Extract the [X, Y] coordinate from the center of the cell holding the provided text.  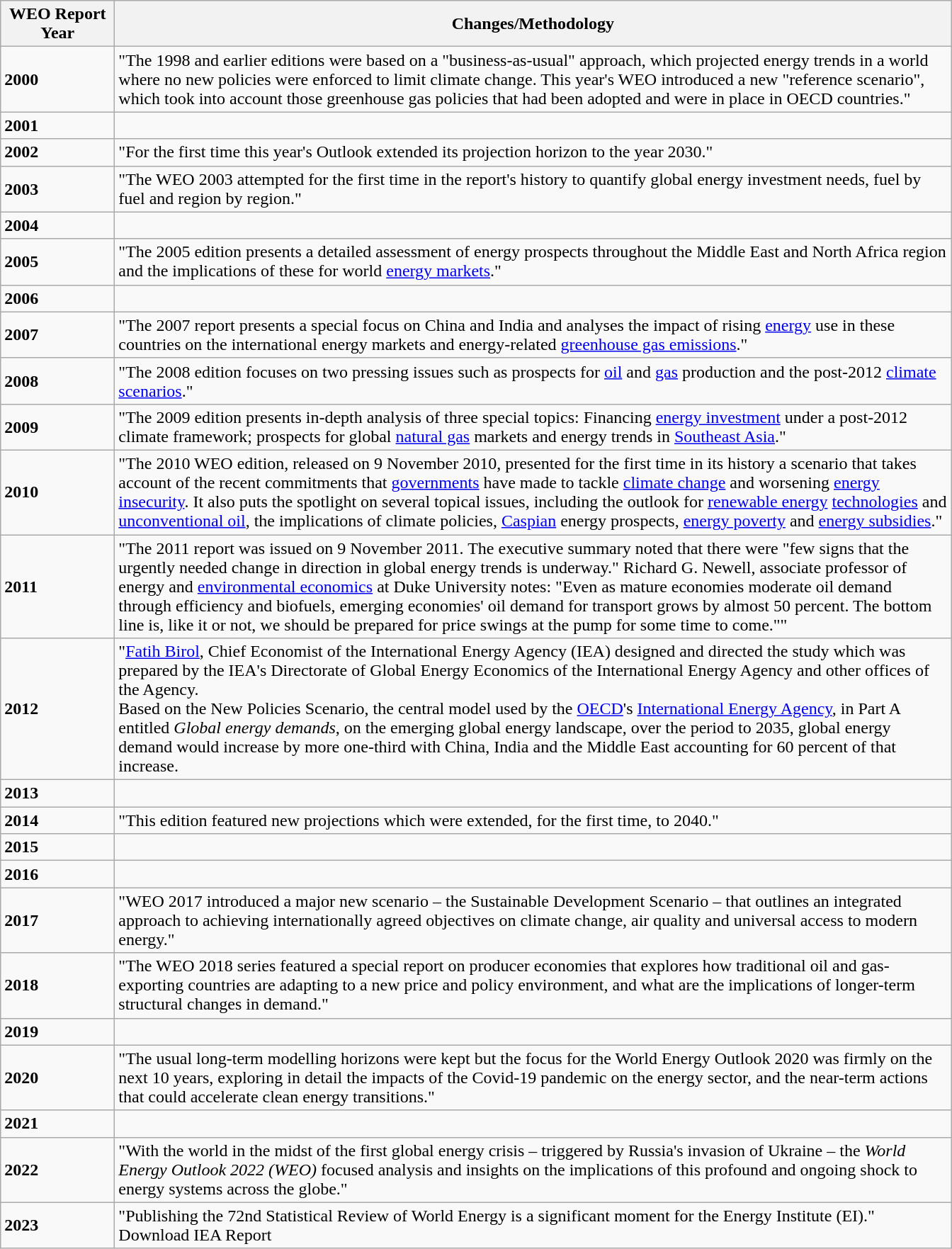
"This edition featured new projections which were extended, for the first time, to 2040." [533, 820]
2001 [58, 125]
2005 [58, 262]
2004 [58, 225]
2020 [58, 1078]
"For the first time this year's Outlook extended its projection horizon to the year 2030." [533, 152]
2015 [58, 847]
2010 [58, 492]
2016 [58, 874]
"The 2008 edition focuses on two pressing issues such as prospects for oil and gas production and the post-2012 climate scenarios." [533, 381]
Changes/Methodology [533, 24]
2012 [58, 709]
WEO Report Year [58, 24]
2002 [58, 152]
2007 [58, 334]
2018 [58, 985]
2017 [58, 920]
2013 [58, 793]
2019 [58, 1032]
2000 [58, 79]
2011 [58, 586]
"The WEO 2003 attempted for the first time in the report's history to quantify global energy investment needs, fuel by fuel and region by region." [533, 188]
2006 [58, 298]
2022 [58, 1170]
2003 [58, 188]
2021 [58, 1124]
2023 [58, 1226]
"Publishing the 72nd Statistical Review of World Energy is a significant moment for the Energy Institute (EI)." Download IEA Report [533, 1226]
2014 [58, 820]
2009 [58, 426]
2008 [58, 381]
